Extract the [x, y] coordinate from the center of the cell holding the provided text.  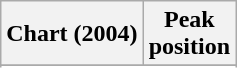
Peakposition [189, 34]
Chart (2004) [72, 34]
